Locate the cell with the specified text and output its [X, Y] center coordinate. 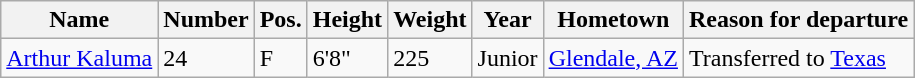
Year [508, 20]
Name [80, 20]
Junior [508, 58]
Height [347, 20]
Arthur Kaluma [80, 58]
225 [430, 58]
Weight [430, 20]
Hometown [613, 20]
24 [206, 58]
Number [206, 20]
Reason for departure [798, 20]
Pos. [280, 20]
6'8" [347, 58]
Transferred to Texas [798, 58]
F [280, 58]
Glendale, AZ [613, 58]
